Determine the (X, Y) coordinate at the center of the cell enclosing the given text.  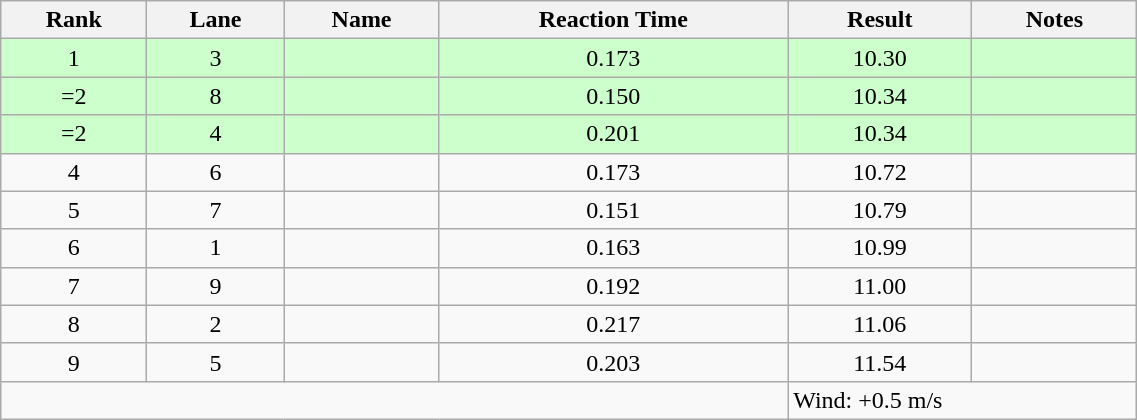
Reaction Time (614, 20)
10.72 (880, 172)
11.54 (880, 362)
11.06 (880, 324)
0.150 (614, 96)
0.217 (614, 324)
Result (880, 20)
Rank (74, 20)
Lane (216, 20)
2 (216, 324)
Notes (1054, 20)
0.151 (614, 210)
0.192 (614, 286)
3 (216, 58)
10.30 (880, 58)
11.00 (880, 286)
10.99 (880, 248)
10.79 (880, 210)
Name (362, 20)
0.163 (614, 248)
0.203 (614, 362)
0.201 (614, 134)
Wind: +0.5 m/s (962, 400)
